Capture the cell that displays the provided text and extract its (X, Y) central coordinate. 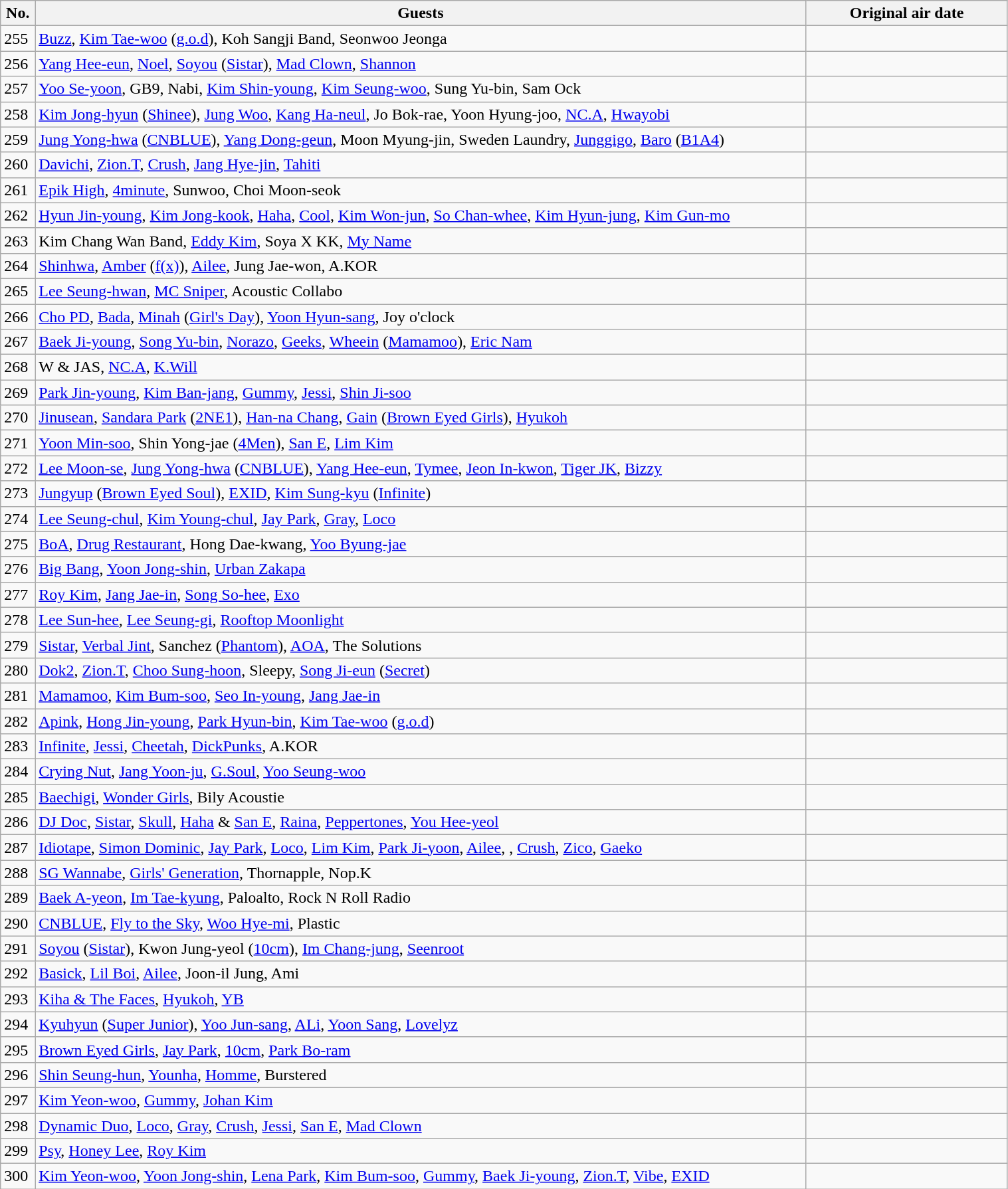
No. (18, 13)
265 (18, 291)
Guests (421, 13)
288 (18, 873)
Hyun Jin-young, Kim Jong-kook, Haha, Cool, Kim Won-jun, So Chan-whee, Kim Hyun-jung, Kim Gun-mo (421, 215)
Dok2, Zion.T, Choo Sung-hoon, Sleepy, Song Ji-eun (Secret) (421, 670)
280 (18, 670)
295 (18, 1050)
264 (18, 266)
Yang Hee-eun, Noel, Soyou (Sistar), Mad Clown, Shannon (421, 64)
Brown Eyed Girls, Jay Park, 10cm, Park Bo-ram (421, 1050)
279 (18, 645)
291 (18, 949)
Idiotape, Simon Dominic, Jay Park, Loco, Lim Kim, Park Ji-yoon, Ailee, , Crush, Zico, Gaeko (421, 848)
Big Bang, Yoon Jong-shin, Urban Zakapa (421, 569)
287 (18, 848)
Jinusean, Sandara Park (2NE1), Han-na Chang, Gain (Brown Eyed Girls), Hyukoh (421, 418)
258 (18, 114)
271 (18, 443)
267 (18, 342)
Basick, Lil Boi, Ailee, Joon-il Jung, Ami (421, 974)
292 (18, 974)
274 (18, 519)
DJ Doc, Sistar, Skull, Haha & San E, Raina, Peppertones, You Hee-yeol (421, 822)
263 (18, 240)
259 (18, 139)
Kim Yeon-woo, Gummy, Johan Kim (421, 1100)
Original air date (906, 13)
Kiha & The Faces, Hyukoh, YB (421, 999)
Park Jin-young, Kim Ban-jang, Gummy, Jessi, Shin Ji-soo (421, 393)
Davichi, Zion.T, Crush, Jang Hye-jin, Tahiti (421, 165)
Yoo Se-yoon, GB9, Nabi, Kim Shin-young, Kim Seung-woo, Sung Yu-bin, Sam Ock (421, 89)
Lee Seung-hwan, MC Sniper, Acoustic Collabo (421, 291)
284 (18, 772)
270 (18, 418)
275 (18, 544)
W & JAS, NC.A, K.Will (421, 367)
256 (18, 64)
278 (18, 620)
297 (18, 1100)
Cho PD, Bada, Minah (Girl's Day), Yoon Hyun-sang, Joy o'clock (421, 317)
300 (18, 1176)
282 (18, 721)
Baek Ji-young, Song Yu-bin, Norazo, Geeks, Wheein (Mamamoo), Eric Nam (421, 342)
285 (18, 797)
Lee Sun-hee, Lee Seung-gi, Rooftop Moonlight (421, 620)
299 (18, 1151)
294 (18, 1024)
268 (18, 367)
SG Wannabe, Girls' Generation, Thornapple, Nop.K (421, 873)
Baechigi, Wonder Girls, Bily Acoustie (421, 797)
290 (18, 923)
Soyou (Sistar), Kwon Jung-yeol (10cm), Im Chang-jung, Seenroot (421, 949)
Jungyup (Brown Eyed Soul), EXID, Kim Sung-kyu (Infinite) (421, 494)
Apink, Hong Jin-young, Park Hyun-bin, Kim Tae-woo (g.o.d) (421, 721)
261 (18, 190)
Sistar, Verbal Jint, Sanchez (Phantom), AOA, The Solutions (421, 645)
CNBLUE, Fly to the Sky, Woo Hye-mi, Plastic (421, 923)
298 (18, 1126)
277 (18, 594)
Dynamic Duo, Loco, Gray, Crush, Jessi, San E, Mad Clown (421, 1126)
Infinite, Jessi, Cheetah, DickPunks, A.KOR (421, 747)
Kim Yeon-woo, Yoon Jong-shin, Lena Park, Kim Bum-soo, Gummy, Baek Ji-young, Zion.T, Vibe, EXID (421, 1176)
Crying Nut, Jang Yoon-ju, G.Soul, Yoo Seung-woo (421, 772)
Kim Chang Wan Band, Eddy Kim, Soya X KK, My Name (421, 240)
296 (18, 1075)
Shin Seung-hun, Younha, Homme, Burstered (421, 1075)
Roy Kim, Jang Jae-in, Song So-hee, Exo (421, 594)
283 (18, 747)
257 (18, 89)
Yoon Min-soo, Shin Yong-jae (4Men), San E, Lim Kim (421, 443)
Lee Seung-chul, Kim Young-chul, Jay Park, Gray, Loco (421, 519)
266 (18, 317)
286 (18, 822)
262 (18, 215)
Kim Jong-hyun (Shinee), Jung Woo, Kang Ha-neul, Jo Bok-rae, Yoon Hyung-joo, NC.A, Hwayobi (421, 114)
269 (18, 393)
BoA, Drug Restaurant, Hong Dae-kwang, Yoo Byung-jae (421, 544)
Lee Moon-se, Jung Yong-hwa (CNBLUE), Yang Hee-eun, Tymee, Jeon In-kwon, Tiger JK, Bizzy (421, 468)
260 (18, 165)
281 (18, 695)
Baek A-yeon, Im Tae-kyung, Paloalto, Rock N Roll Radio (421, 898)
273 (18, 494)
293 (18, 999)
Shinhwa, Amber (f(x)), Ailee, Jung Jae-won, A.KOR (421, 266)
276 (18, 569)
Epik High, 4minute, Sunwoo, Choi Moon-seok (421, 190)
Mamamoo, Kim Bum-soo, Seo In-young, Jang Jae-in (421, 695)
Kyuhyun (Super Junior), Yoo Jun-sang, ALi, Yoon Sang, Lovelyz (421, 1024)
255 (18, 39)
Psy, Honey Lee, Roy Kim (421, 1151)
272 (18, 468)
Buzz, Kim Tae-woo (g.o.d), Koh Sangji Band, Seonwoo Jeonga (421, 39)
Jung Yong-hwa (CNBLUE), Yang Dong-geun, Moon Myung-jin, Sweden Laundry, Junggigo, Baro (B1A4) (421, 139)
289 (18, 898)
